Return the (X, Y) coordinate for the center point of the cell that contains the specified text.  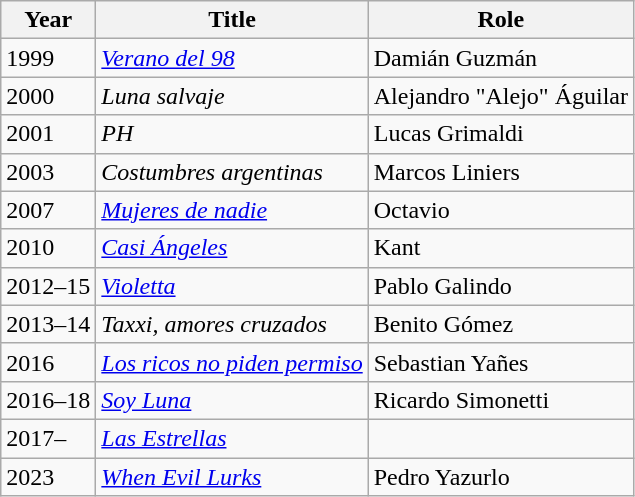
2010 (48, 248)
2007 (48, 210)
Las Estrellas (232, 438)
Luna salvaje (232, 96)
Pablo Galindo (500, 286)
Casi Ángeles (232, 248)
Costumbres argentinas (232, 172)
When Evil Lurks (232, 477)
2023 (48, 477)
Marcos Liniers (500, 172)
Benito Gómez (500, 324)
Title (232, 20)
Ricardo Simonetti (500, 400)
2016–18 (48, 400)
Mujeres de nadie (232, 210)
Octavio (500, 210)
2017– (48, 438)
2016 (48, 362)
Lucas Grimaldi (500, 134)
2000 (48, 96)
Role (500, 20)
Alejandro "Alejo" Águilar (500, 96)
2012–15 (48, 286)
Los ricos no piden permiso (232, 362)
Violetta (232, 286)
Soy Luna (232, 400)
PH (232, 134)
Verano del 98 (232, 58)
Sebastian Yañes (500, 362)
Year (48, 20)
Pedro Yazurlo (500, 477)
2001 (48, 134)
Kant (500, 248)
2013–14 (48, 324)
1999 (48, 58)
Damián Guzmán (500, 58)
Taxxi, amores cruzados (232, 324)
2003 (48, 172)
